Find where the given text appears and provide that cell's center as (X, Y) coordinate. 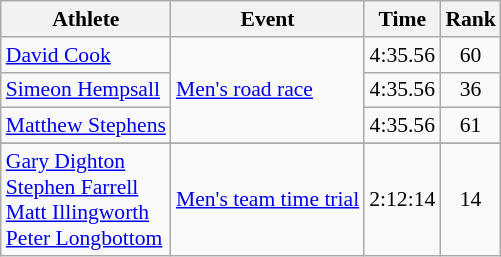
David Cook (86, 55)
Gary DightonStephen FarrellMatt IllingworthPeter Longbottom (86, 200)
Men's road race (268, 90)
Simeon Hempsall (86, 90)
60 (470, 55)
Men's team time trial (268, 200)
Athlete (86, 19)
36 (470, 90)
Matthew Stephens (86, 126)
61 (470, 126)
Event (268, 19)
2:12:14 (402, 200)
Time (402, 19)
14 (470, 200)
Rank (470, 19)
